Identify which cell holds the provided text, then report its (X, Y) central coordinate. 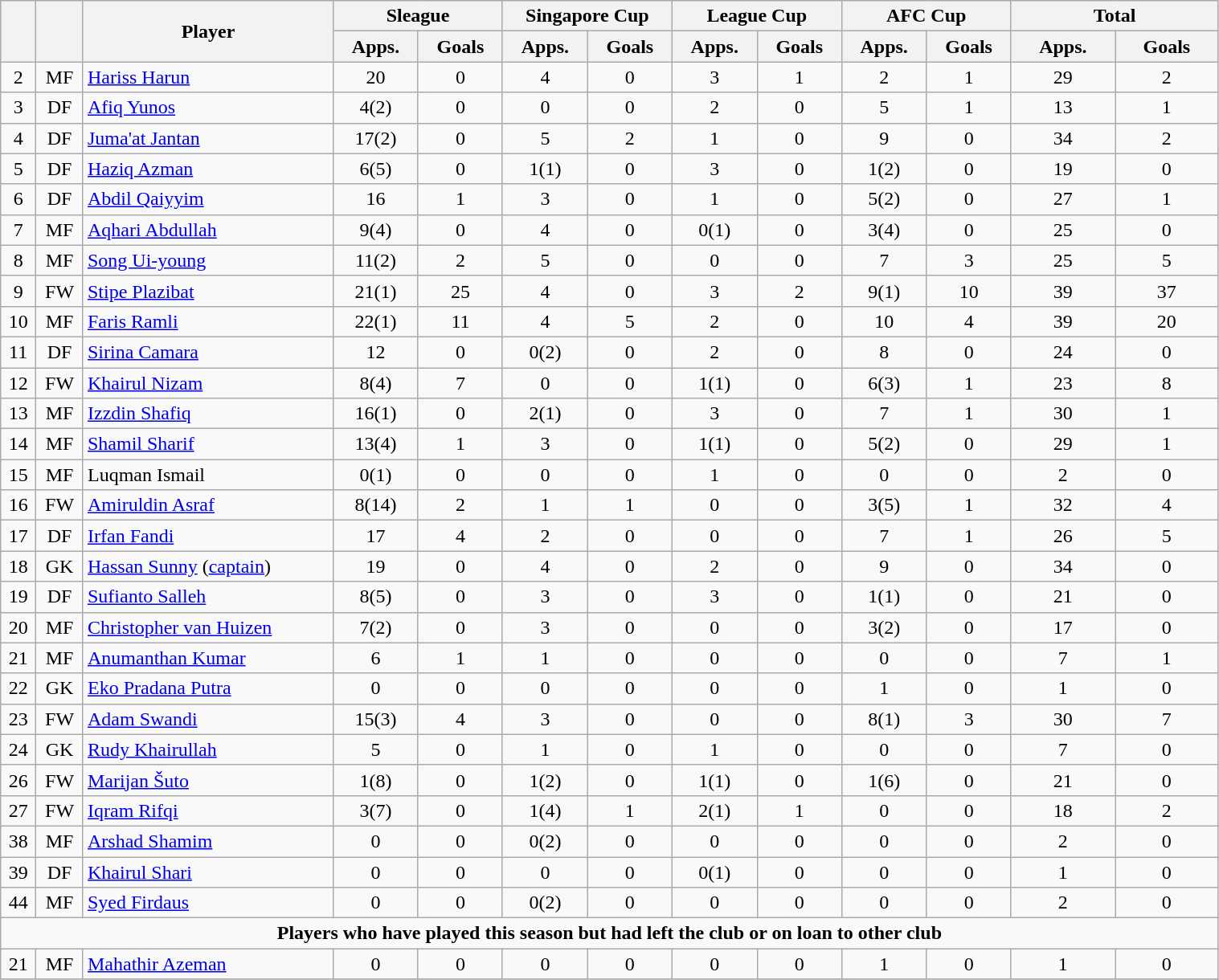
4(2) (376, 108)
Arshad Shamim (207, 841)
22 (18, 688)
Aqhari Abdullah (207, 230)
44 (18, 903)
15(3) (376, 719)
Irfan Fandi (207, 536)
Song Ui-young (207, 260)
13(4) (376, 444)
6(5) (376, 169)
3(4) (884, 230)
Khairul Nizam (207, 383)
Luqman Ismail (207, 475)
16(1) (376, 414)
Sleague (418, 16)
League Cup (757, 16)
Christopher van Huizen (207, 627)
Eko Pradana Putra (207, 688)
11(2) (376, 260)
3(2) (884, 627)
8(14) (376, 505)
3(5) (884, 505)
3(7) (376, 811)
Players who have played this season but had left the club or on loan to other club (609, 933)
Sufianto Salleh (207, 597)
6(3) (884, 383)
9(1) (884, 291)
Stipe Plazibat (207, 291)
1(8) (376, 780)
Faris Ramli (207, 321)
1(4) (545, 811)
37 (1167, 291)
15 (18, 475)
Anumanthan Kumar (207, 658)
17(2) (376, 138)
Juma'at Jantan (207, 138)
32 (1063, 505)
8(5) (376, 597)
Shamil Sharif (207, 444)
7(2) (376, 627)
AFC Cup (926, 16)
Marijan Šuto (207, 780)
9(4) (376, 230)
Hassan Sunny (captain) (207, 566)
1(6) (884, 780)
Khairul Shari (207, 872)
Rudy Khairullah (207, 749)
Abdil Qaiyyim (207, 199)
Singapore Cup (587, 16)
14 (18, 444)
Total (1115, 16)
Adam Swandi (207, 719)
38 (18, 841)
Izzdin Shafiq (207, 414)
21(1) (376, 291)
Hariss Harun (207, 77)
Sirina Camara (207, 352)
Amiruldin Asraf (207, 505)
8(1) (884, 719)
Iqram Rifqi (207, 811)
Player (207, 31)
Afiq Yunos (207, 108)
8(4) (376, 383)
Syed Firdaus (207, 903)
Mahathir Azeman (207, 964)
Haziq Azman (207, 169)
22(1) (376, 321)
